Search for the cell housing the specified text and yield its (X, Y) center coordinate. 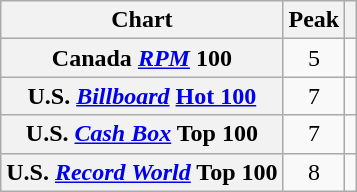
U.S. Cash Box Top 100 (142, 134)
Peak (314, 20)
U.S. Billboard Hot 100 (142, 96)
Canada RPM 100 (142, 58)
8 (314, 172)
Chart (142, 20)
5 (314, 58)
U.S. Record World Top 100 (142, 172)
